Return [X, Y] of the center of cell containing provided text 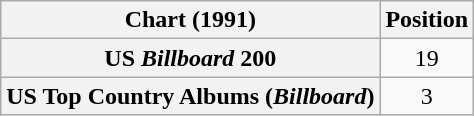
Position [427, 20]
3 [427, 96]
US Billboard 200 [190, 58]
US Top Country Albums (Billboard) [190, 96]
Chart (1991) [190, 20]
19 [427, 58]
